Detect which cell encompasses the target text, then output its (X, Y) center coordinate. 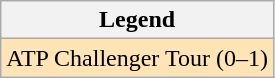
Legend (138, 20)
ATP Challenger Tour (0–1) (138, 58)
